From the cell containing the given text, extract its center point as (x, y) coordinate. 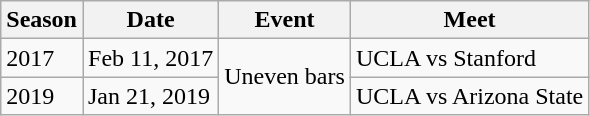
Meet (469, 20)
Date (150, 20)
2017 (42, 58)
Event (285, 20)
2019 (42, 96)
UCLA vs Stanford (469, 58)
UCLA vs Arizona State (469, 96)
Jan 21, 2019 (150, 96)
Season (42, 20)
Feb 11, 2017 (150, 58)
Uneven bars (285, 77)
